Provide the [X, Y] coordinate of the cell's center where the given text is located.  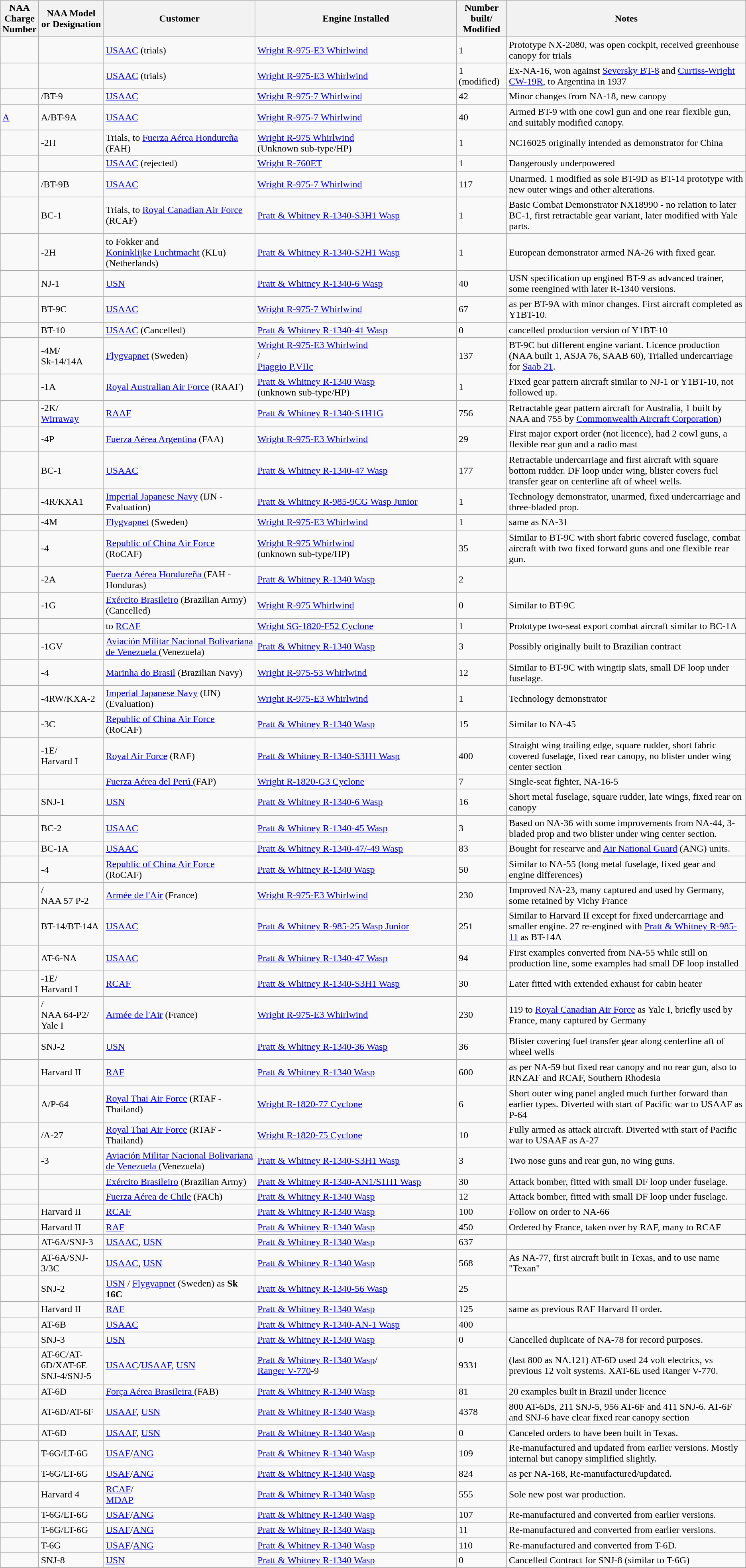
Blister covering fuel transfer gear along centerline aft of wheel wells [626, 1046]
251 [481, 927]
/NAA 57 P-2 [71, 895]
Cancelled duplicate of NA-78 for record purposes. [626, 1340]
Similar to Harvard II except for fixed undercarriage and smaller engine. 27 re-engined with Pratt & Whitney R-985-11 as BT-14A [626, 927]
Sole new post war production. [626, 1494]
16 [481, 802]
AT-6C/AT-6D/XAT-6ESNJ-4/SNJ-5 [71, 1365]
Customer [179, 19]
USAAC (rejected) [179, 163]
-2A [71, 580]
Single-seat fighter, NA-16-5 [626, 782]
Trials, to Fuerza Aérea Hondureña (FAH) [179, 143]
T-6G [71, 1545]
Short outer wing panel angled much further forward than earlier types. Diverted with start of Pacific war to USAAF as P-64 [626, 1104]
177 [481, 470]
NAAChargeNumber [20, 19]
Pratt & Whitney R-1340-S1H1G [355, 413]
Technology demonstrator [626, 698]
-1G [71, 605]
Number built/Modified [481, 19]
Harvard 4 [71, 1494]
Prototype NX-2080, was open cockpit, received greenhouse canopy for trials [626, 50]
Wright R-975 Whirlwind [355, 605]
110 [481, 1545]
Based on NA-36 with some improvements from NA-44, 3-bladed prop and two blister under wing center section. [626, 828]
AT-6A/SNJ-3 [71, 1242]
/A-27 [71, 1135]
Unarmed. 1 modified as sole BT-9D as BT-14 prototype with new outer wings and other alterations. [626, 184]
SNJ-1 [71, 802]
as per NA-168, Re-manufactured/updated. [626, 1474]
450 [481, 1227]
SNJ-8 [71, 1560]
USN / Flygvapnet (Sweden) as Sk 16C [179, 1289]
Wright R-975 Whirlwind(unknown sub-type/HP) [355, 548]
Pratt & Whitney R-1340-47/-49 Wasp [355, 849]
83 [481, 849]
Pratt & Whitney R-1340-41 Wasp [355, 330]
Marinha do Brasil (Brazilian Navy) [179, 672]
to RCAF [179, 626]
25 [481, 1289]
cancelled production version of Y1BT-10 [626, 330]
Fuerza Aérea del Perú (FAP) [179, 782]
Re-manufactured and converted from T-6D. [626, 1545]
94 [481, 958]
Prototype two-seat export combat aircraft similar to BC-1A [626, 626]
Canceled orders to have been built in Texas. [626, 1432]
USAAC (Cancelled) [179, 330]
Later fitted with extended exhaust for cabin heater [626, 984]
USAAC/USAAF, USN [179, 1365]
Pratt & Whitney R-1340-36 Wasp [355, 1046]
637 [481, 1242]
1 (modified) [481, 76]
600 [481, 1072]
First examples converted from NA-55 while still on production line, some examples had small DF loop installed [626, 958]
Two nose guns and rear gun, no wing guns. [626, 1161]
same as NA-31 [626, 522]
USN specification up engined BT-9 as advanced trainer, some reengined with later R-1340 versions. [626, 283]
Fuerza Aérea Argentina (FAA) [179, 439]
Retractable gear pattern aircraft for Australia, 1 built by NAA and 755 by Commonwealth Aircraft Corporation) [626, 413]
BT-14/BT-14A [71, 927]
-1GV [71, 647]
Notes [626, 19]
Technology demonstrator, unarmed, fixed undercarriage and three-bladed prop. [626, 502]
Pratt & Whitney R-1340-S2H1 Wasp [355, 252]
/NAA 64-P2/Yale I [71, 1015]
Improved NA-23, many captured and used by Germany, some retained by Vichy France [626, 895]
Pratt & Whitney R-1340-AN1/S1H1 Wasp [355, 1181]
Re-manufactured and updated from earlier versions. Mostly internal but canopy simplified slightly. [626, 1453]
Short metal fuselage, square rudder, late wings, fixed rear on canopy [626, 802]
568 [481, 1263]
42 [481, 96]
100 [481, 1212]
RAAF [179, 413]
BT-9C [71, 309]
Exército Brasileiro (Brazilian Army) [179, 1181]
Basic Combat Demonstrator NX18990 - no relation to later BC-1, first retractable gear variant, later modified with Yale parts. [626, 215]
BC-1A [71, 849]
SNJ-3 [71, 1340]
same as previous RAF Harvard II order. [626, 1309]
Armed BT-9 with one cowl gun and one rear flexible gun, and suitably modified canopy. [626, 117]
107 [481, 1515]
50 [481, 869]
-4R/KXA1 [71, 502]
as per NA-59 but fixed rear canopy and no rear gun, also to RNZAF and RCAF, Southern Rhodesia [626, 1072]
Similar to NA-55 (long metal fuselage, fixed gear and engine differences) [626, 869]
35 [481, 548]
Possibly originally built to Brazilian contract [626, 647]
20 examples built in Brazil under licence [626, 1391]
Pratt & Whitney R-985-25 Wasp Junior [355, 927]
6 [481, 1104]
-2K/Wirraway [71, 413]
67 [481, 309]
-4P [71, 439]
Wright R-975 Whirlwind(Unknown sub-type/HP) [355, 143]
Pratt & Whitney R-1340 Wasp/Ranger V-770-9 [355, 1365]
-4M [71, 522]
Royal Australian Air Force (RAAF) [179, 388]
Dangerously underpowered [626, 163]
Engine Installed [355, 19]
AT-6-NA [71, 958]
RCAF/MDAP [179, 1494]
Wright R-1820-G3 Cyclone [355, 782]
Pratt & Whitney R-1340-AN-1 Wasp [355, 1324]
/BT-9 [71, 96]
10 [481, 1135]
NC16025 originally intended as demonstrator for China [626, 143]
as per BT-9A with minor changes. First aircraft completed as Y1BT-10. [626, 309]
-3C [71, 724]
Wright R-1820-75 Cyclone [355, 1135]
Fuerza Aérea Hondureña (FAH - Honduras) [179, 580]
Similar to BT-9C with short fabric covered fuselage, combat aircraft with two fixed forward guns and one flexible rear gun. [626, 548]
Wright R-975-E3 Whirlwind/Piaggio P.VIIc [355, 356]
BC-2 [71, 828]
A/P-64 [71, 1104]
Ex-NA-16, won against Seversky BT-8 and Curtiss-Wright CW-19R, to Argentina in 1937 [626, 76]
NJ-1 [71, 283]
Imperial Japanese Navy (IJN - Evaluation) [179, 502]
Similar to BT-9C with wingtip slats, small DF loop under fuselage. [626, 672]
Minor changes from NA-18, new canopy [626, 96]
800 AT-6Ds, 211 SNJ-5, 956 AT-6F and 411 SNJ-6. AT-6F and SNJ-6 have clear fixed rear canopy section [626, 1412]
NAA Modelor Designation [71, 19]
Royal Air Force (RAF) [179, 756]
Pratt & Whitney R-1340 Wasp(unknown sub-type/HP) [355, 388]
Fully armed as attack aircraft. Diverted with start of Pacific war to USAAF as A-27 [626, 1135]
109 [481, 1453]
Wright R-975-53 Whirlwind [355, 672]
A/BT-9A [71, 117]
Fixed gear pattern aircraft similar to NJ-1 or Y1BT-10, not followed up. [626, 388]
137 [481, 356]
Pratt & Whitney R-1340-56 Wasp [355, 1289]
2 [481, 580]
Imperial Japanese Navy (IJN) (Evaluation) [179, 698]
81 [481, 1391]
Cancelled Contract for SNJ-8 (similar to T-6G) [626, 1560]
to Fokker and Koninklijke Luchtmacht (KLu) (Netherlands) [179, 252]
BT-9C but different engine variant. Licence production (NAA built 1, ASJA 76, SAAB 60), Trialled undercarriage for Saab 21. [626, 356]
Wright R-760ET [355, 163]
4378 [481, 1412]
117 [481, 184]
-1A [71, 388]
Exército Brasileiro (Brazilian Army) (Cancelled) [179, 605]
119 to Royal Canadian Air Force as Yale I, briefly used by France, many captured by Germany [626, 1015]
Follow on order to NA-66 [626, 1212]
European demonstrator armed NA-26 with fixed gear. [626, 252]
36 [481, 1046]
Pratt & Whitney R-985-9CG Wasp Junior [355, 502]
-3 [71, 1161]
Straight wing trailing edge, square rudder, short fabric covered fuselage, fixed rear canopy, no blister under wing center section [626, 756]
29 [481, 439]
Fuerza Aérea de Chile (FACh) [179, 1197]
Ordered by France, taken over by RAF, many to RCAF [626, 1227]
Bought for researve and Air National Guard (ANG) units. [626, 849]
A [20, 117]
Similar to NA-45 [626, 724]
9331 [481, 1365]
824 [481, 1474]
Wright R-1820-77 Cyclone [355, 1104]
11 [481, 1530]
First major export order (not licence), had 2 cowl guns, a flexible rear gun and a radio mast [626, 439]
7 [481, 782]
756 [481, 413]
AT-6A/SNJ-3/3C [71, 1263]
Força Aérea Brasileira (FAB) [179, 1391]
-4M/Sk-14/14A [71, 356]
AT-6D/AT-6F [71, 1412]
As NA-77, first aircraft built in Texas, and to use name "Texan" [626, 1263]
/BT-9B [71, 184]
-4RW/KXA-2 [71, 698]
Wright SG-1820-F52 Cyclone [355, 626]
555 [481, 1494]
BT-10 [71, 330]
125 [481, 1309]
Trials, to Royal Canadian Air Force (RCAF) [179, 215]
Similar to BT-9C [626, 605]
Pratt & Whitney R-1340-45 Wasp [355, 828]
15 [481, 724]
AT-6B [71, 1324]
(last 800 as NA.121) AT-6D used 24 volt electrics, vs previous 12 volt systems. XAT-6E used Ranger V-770. [626, 1365]
